For the text-containing cell, return its midpoint in (x, y) coordinate format. 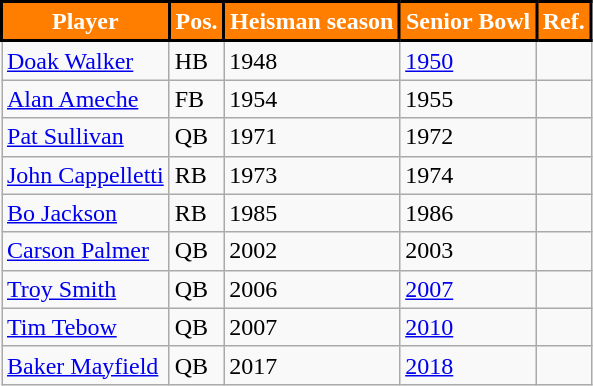
2017 (312, 365)
2002 (312, 251)
Senior Bowl (468, 22)
Baker Mayfield (86, 365)
HB (196, 60)
1974 (468, 175)
1971 (312, 137)
1948 (312, 60)
1955 (468, 99)
Pos. (196, 22)
1972 (468, 137)
2003 (468, 251)
Ref. (564, 22)
FB (196, 99)
Heisman season (312, 22)
Alan Ameche (86, 99)
1954 (312, 99)
1985 (312, 213)
Troy Smith (86, 289)
Doak Walker (86, 60)
Player (86, 22)
2018 (468, 365)
1973 (312, 175)
John Cappelletti (86, 175)
1950 (468, 60)
Carson Palmer (86, 251)
Bo Jackson (86, 213)
Tim Tebow (86, 327)
2010 (468, 327)
2006 (312, 289)
Pat Sullivan (86, 137)
1986 (468, 213)
